Locate the cell with the specified text and output its (x, y) center coordinate. 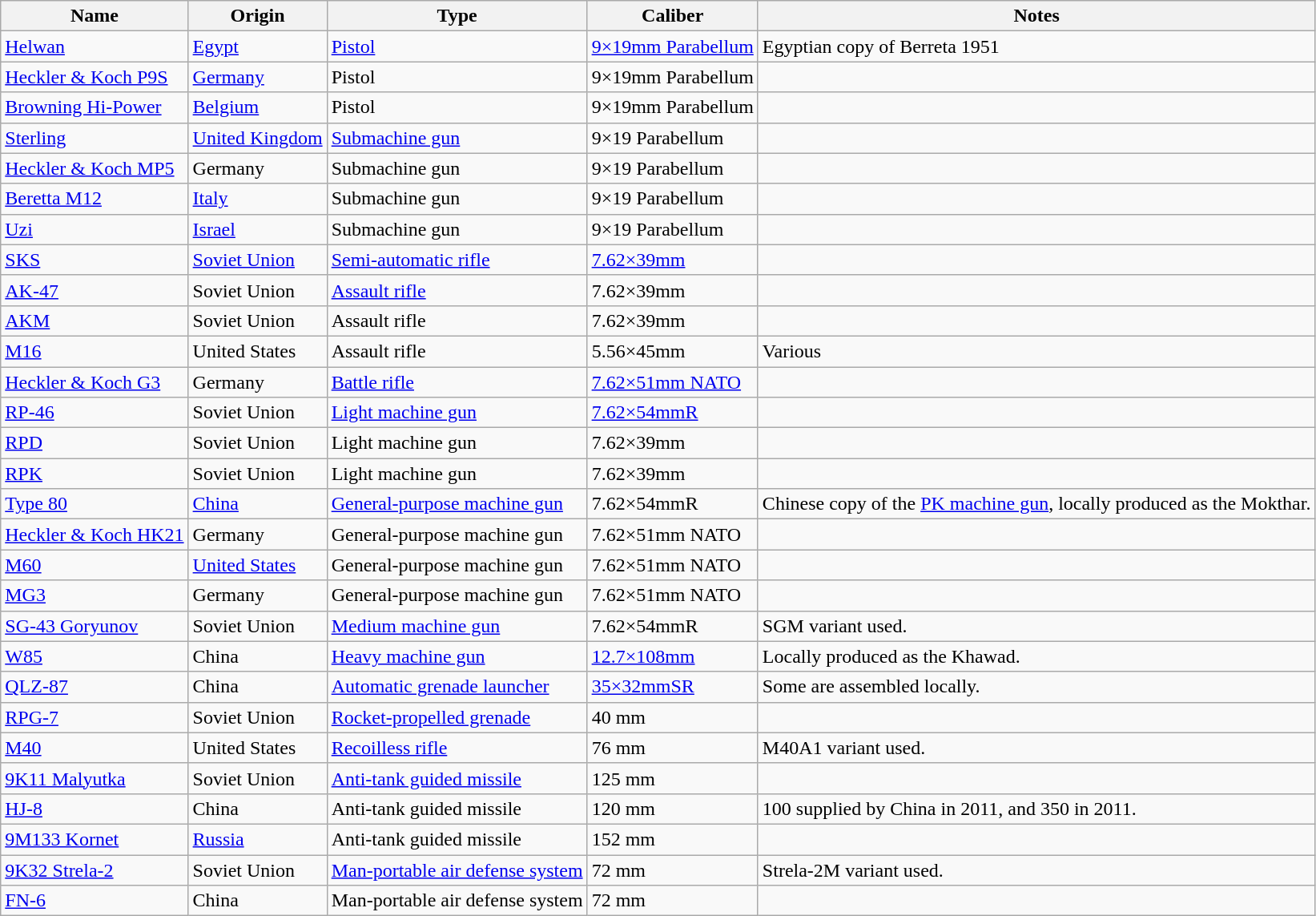
United Kingdom (258, 138)
Semi-automatic rifle (457, 260)
5.56×45mm (673, 351)
Strela-2M variant used. (1036, 870)
MG3 (95, 595)
Heckler & Koch P9S (95, 77)
Heckler & Koch MP5 (95, 168)
M16 (95, 351)
W85 (95, 656)
AK-47 (95, 290)
Egyptian copy of Berreta 1951 (1036, 46)
QLZ-87 (95, 687)
Uzi (95, 229)
Belgium (258, 107)
M60 (95, 565)
HJ-8 (95, 809)
Some are assembled locally. (1036, 687)
Type 80 (95, 504)
Heckler & Koch G3 (95, 382)
Various (1036, 351)
35×32mmSR (673, 687)
Rocket-propelled grenade (457, 717)
RPK (95, 474)
Recoilless rifle (457, 748)
Italy (258, 199)
Medium machine gun (457, 626)
Battle rifle (457, 382)
Sterling (95, 138)
120 mm (673, 809)
Russia (258, 839)
Chinese copy of the PK machine gun, locally produced as the Mokthar. (1036, 504)
Name (95, 16)
M40 (95, 748)
9K32 Strela-2 (95, 870)
Browning Hi-Power (95, 107)
RP-46 (95, 413)
40 mm (673, 717)
FN-6 (95, 901)
Heavy machine gun (457, 656)
M40A1 variant used. (1036, 748)
SKS (95, 260)
RPG-7 (95, 717)
76 mm (673, 748)
Israel (258, 229)
Type (457, 16)
RPD (95, 443)
SGM variant used. (1036, 626)
SG-43 Goryunov (95, 626)
Beretta M12 (95, 199)
Caliber (673, 16)
152 mm (673, 839)
9M133 Kornet (95, 839)
Heckler & Koch HK21 (95, 535)
125 mm (673, 778)
9K11 Malyutka (95, 778)
Helwan (95, 46)
100 supplied by China in 2011, and 350 in 2011. (1036, 809)
Locally produced as the Khawad. (1036, 656)
Notes (1036, 16)
Egypt (258, 46)
Origin (258, 16)
AKM (95, 321)
12.7×108mm (673, 656)
Automatic grenade launcher (457, 687)
